Detect which cell encompasses the target text, then output its (X, Y) center coordinate. 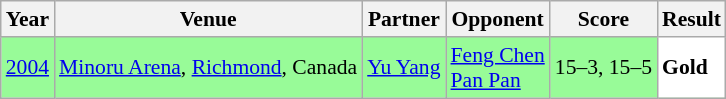
Venue (208, 19)
Feng Chen Pan Pan (498, 68)
Year (28, 19)
Yu Yang (404, 68)
2004 (28, 68)
Partner (404, 19)
Gold (692, 68)
Minoru Arena, Richmond, Canada (208, 68)
Opponent (498, 19)
15–3, 15–5 (604, 68)
Result (692, 19)
Score (604, 19)
